From the cell containing the given text, extract its center point as [X, Y] coordinate. 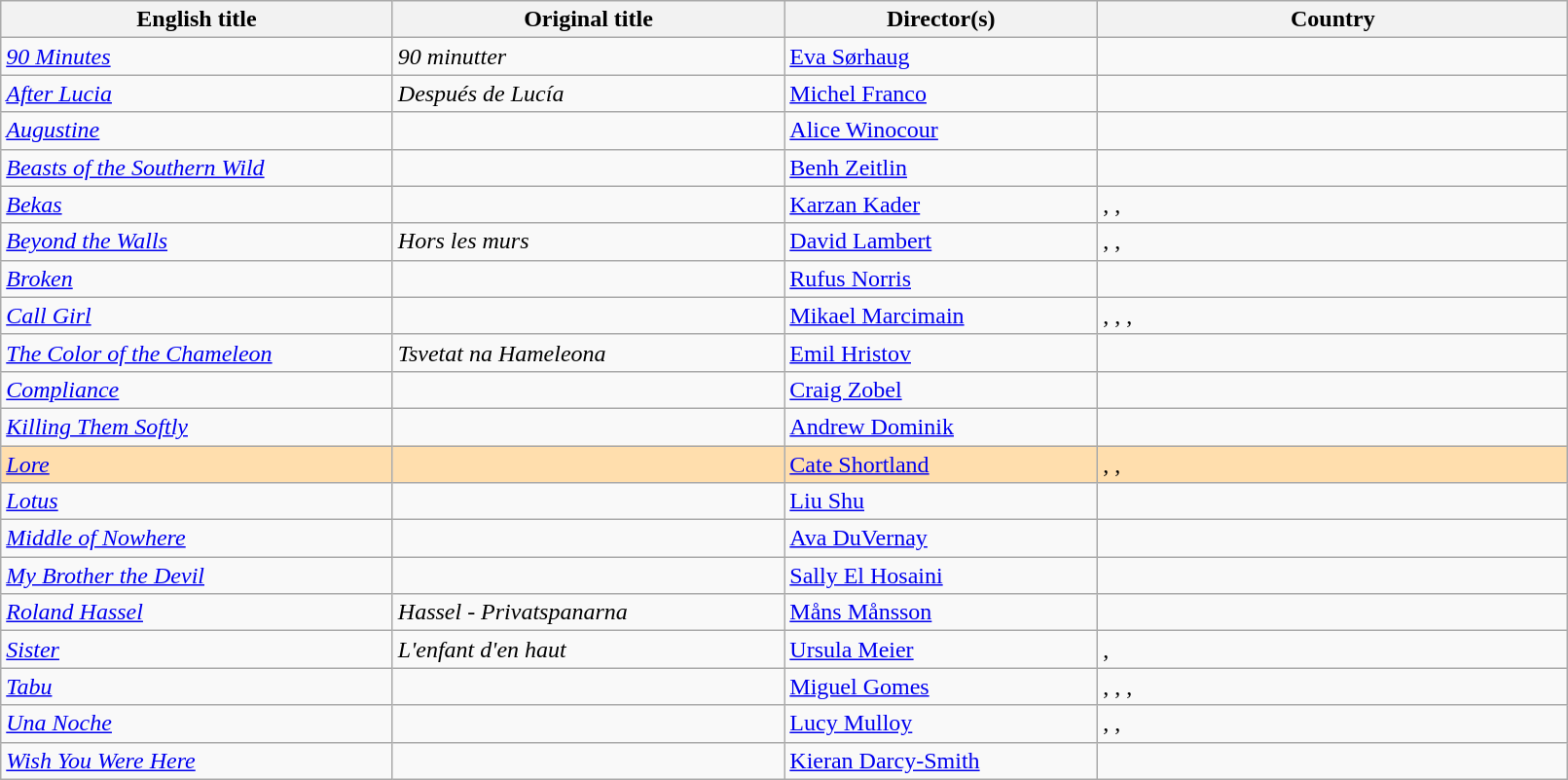
Andrew Dominik [941, 427]
, [1333, 650]
Eva Sørhaug [941, 56]
Måns Månsson [941, 613]
Michel Franco [941, 93]
Lucy Mulloy [941, 724]
Emil Hristov [941, 353]
Mikael Marcimain [941, 316]
Sally El Hosaini [941, 576]
Benh Zeitlin [941, 167]
Killing Them Softly [197, 427]
The Color of the Chameleon [197, 353]
Middle of Nowhere [197, 539]
Miguel Gomes [941, 687]
English title [197, 19]
Director(s) [941, 19]
Liu Shu [941, 501]
Ava DuVernay [941, 539]
Lotus [197, 501]
Después de Lucía [588, 93]
Wish You Were Here [197, 761]
Tsvetat na Hameleona [588, 353]
90 minutter [588, 56]
Beasts of the Southern Wild [197, 167]
Rufus Norris [941, 279]
Compliance [197, 390]
After Lucia [197, 93]
Kieran Darcy-Smith [941, 761]
Broken [197, 279]
Tabu [197, 687]
David Lambert [941, 241]
Bekas [197, 204]
Hors les murs [588, 241]
Original title [588, 19]
My Brother the Devil [197, 576]
Ursula Meier [941, 650]
Hassel - Privatspanarna [588, 613]
90 Minutes [197, 56]
Country [1333, 19]
Augustine [197, 130]
Karzan Kader [941, 204]
Alice Winocour [941, 130]
Lore [197, 464]
Una Noche [197, 724]
Roland Hassel [197, 613]
Beyond the Walls [197, 241]
Cate Shortland [941, 464]
Craig Zobel [941, 390]
Sister [197, 650]
Call Girl [197, 316]
L'enfant d'en haut [588, 650]
